For the text-containing cell, return its midpoint in [X, Y] coordinate format. 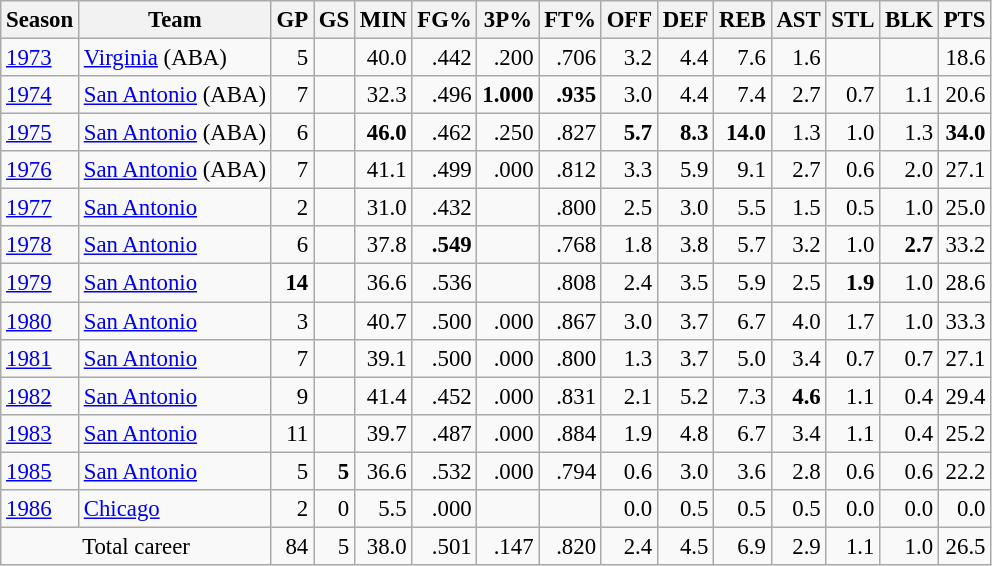
Total career [136, 546]
1.6 [798, 58]
1975 [40, 133]
FG% [444, 20]
.820 [570, 546]
STL [853, 20]
.808 [570, 283]
25.2 [964, 433]
REB [742, 20]
1.8 [629, 245]
1979 [40, 283]
Chicago [174, 509]
.452 [444, 396]
1.5 [798, 208]
2.8 [798, 471]
.827 [570, 133]
4.0 [798, 321]
14 [292, 283]
OFF [629, 20]
39.1 [384, 358]
11 [292, 433]
4.8 [685, 433]
3.6 [742, 471]
.496 [444, 95]
PTS [964, 20]
28.6 [964, 283]
1977 [40, 208]
14.0 [742, 133]
8.3 [685, 133]
26.5 [964, 546]
1980 [40, 321]
38.0 [384, 546]
6.9 [742, 546]
Team [174, 20]
3 [292, 321]
.549 [444, 245]
7.4 [742, 95]
.867 [570, 321]
3.3 [629, 170]
.499 [444, 170]
1974 [40, 95]
29.4 [964, 396]
.884 [570, 433]
41.1 [384, 170]
7.6 [742, 58]
GP [292, 20]
31.0 [384, 208]
18.6 [964, 58]
.487 [444, 433]
FT% [570, 20]
.831 [570, 396]
20.6 [964, 95]
.812 [570, 170]
7.3 [742, 396]
3.8 [685, 245]
2.1 [629, 396]
1986 [40, 509]
1985 [40, 471]
1976 [40, 170]
3P% [508, 20]
1.7 [853, 321]
32.3 [384, 95]
MIN [384, 20]
.536 [444, 283]
4.5 [685, 546]
39.7 [384, 433]
9.1 [742, 170]
AST [798, 20]
.147 [508, 546]
1973 [40, 58]
.768 [570, 245]
BLK [910, 20]
34.0 [964, 133]
.706 [570, 58]
22.2 [964, 471]
.794 [570, 471]
1982 [40, 396]
1.000 [508, 95]
1983 [40, 433]
.935 [570, 95]
.442 [444, 58]
Virginia (ABA) [174, 58]
.462 [444, 133]
Season [40, 20]
3.5 [685, 283]
DEF [685, 20]
.250 [508, 133]
33.2 [964, 245]
41.4 [384, 396]
9 [292, 396]
1978 [40, 245]
2.0 [910, 170]
.200 [508, 58]
.532 [444, 471]
40.7 [384, 321]
2.9 [798, 546]
33.3 [964, 321]
1981 [40, 358]
40.0 [384, 58]
46.0 [384, 133]
.432 [444, 208]
4.6 [798, 396]
37.8 [384, 245]
.501 [444, 546]
84 [292, 546]
0 [334, 509]
5.2 [685, 396]
25.0 [964, 208]
GS [334, 20]
5.0 [742, 358]
